Provide the [X, Y] coordinate of the cell's center where the given text is located.  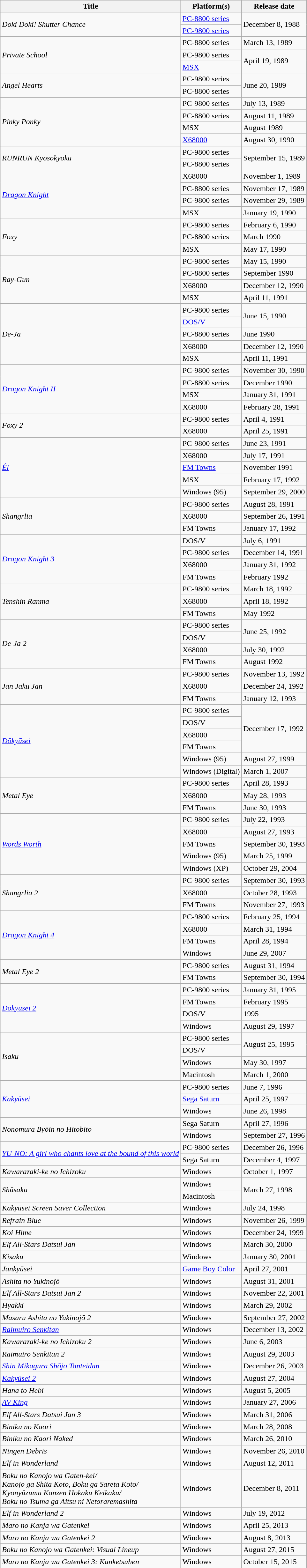
April 27, 1996 [274, 1123]
Dragon Knight 3 [91, 559]
May 28, 1993 [274, 795]
YU-NO: A girl who chants love at the bound of this world [91, 1154]
Dragon Knight [91, 195]
Platform(s) [211, 6]
May 17, 1990 [274, 249]
Dragon Knight 4 [91, 935]
June 29, 2007 [274, 953]
August 25, 1995 [274, 1044]
March 27, 1998 [274, 1190]
January 12, 1993 [274, 698]
November 29, 1989 [274, 201]
December 26, 1996 [274, 1148]
January 30, 2001 [274, 1257]
December 13, 2002 [274, 1330]
March 1, 2007 [274, 771]
AV King [91, 1402]
Shangrlia 2 [91, 892]
August 28, 1991 [274, 504]
Boku no Kanojo wa Gatenkei: Visual Lineup [91, 1550]
August 8, 2013 [274, 1538]
Dōkyūsei [91, 741]
June 20, 1989 [274, 85]
Raimuiro Senkitan [91, 1330]
November 27, 1993 [274, 905]
January 17, 1992 [274, 528]
Ray-Gun [91, 279]
Metal Eye [91, 795]
July 22, 1993 [274, 820]
March 13, 1989 [274, 43]
January 31, 1991 [274, 395]
November 1, 1989 [274, 176]
July 19, 2012 [274, 1513]
September 26, 1991 [274, 516]
Shin Mikagura Shōjo Tanteidan [91, 1366]
Metal Eye 2 [91, 972]
Jan Jaku Jan [91, 686]
November 17, 1989 [274, 189]
March 31, 1994 [274, 929]
November 22, 2001 [274, 1293]
March 31, 2006 [274, 1415]
December 24, 1992 [274, 686]
Game Boy Color [211, 1269]
February 17, 1992 [274, 480]
February 25, 1994 [274, 917]
June 23, 1991 [274, 443]
September 27, 1996 [274, 1135]
April 19, 1989 [274, 61]
Él [91, 468]
June 25, 1992 [274, 632]
RUNRUN Kyosokyoku [91, 158]
August 31, 1994 [274, 965]
August 27, 2015 [274, 1550]
October 28, 1993 [274, 892]
Kakyūsei 2 [91, 1378]
Elf All-Stars Datsui Jan 2 [91, 1293]
August 1989 [274, 128]
December 24, 1999 [274, 1232]
December 17, 1992 [274, 729]
October 15, 2015 [274, 1562]
July 30, 1992 [274, 650]
Masaru Ashita no Yukinojō 2 [91, 1318]
Hana to Hebi [91, 1390]
June 6, 2003 [274, 1342]
November 13, 1992 [274, 674]
July 13, 1989 [274, 103]
February 6, 1990 [274, 225]
August 11, 1989 [274, 115]
April 28, 1993 [274, 783]
June 30, 1993 [274, 808]
Elf in Wonderland 2 [91, 1513]
Maro no Kanja wa Gatenkei 3: Kanketsuhen [91, 1562]
April 4, 1991 [274, 419]
December 14, 1991 [274, 553]
December 1990 [274, 383]
Jankyūsei [91, 1269]
Dragon Knight II [91, 389]
Maro no Kanja wa Gatenkei [91, 1525]
July 17, 1991 [274, 455]
Nonomura Byōin no Hitobito [91, 1129]
August 5, 2005 [274, 1390]
March 26, 2010 [274, 1439]
Release date [274, 6]
March 1, 2000 [274, 1075]
Elf All-Stars Datsui Jan [91, 1245]
Shūsaku [91, 1190]
September 30, 1994 [274, 978]
January 31, 1992 [274, 565]
Angel Hearts [91, 85]
June 7, 1996 [274, 1087]
April 27, 2001 [274, 1269]
August 1992 [274, 662]
July 24, 1998 [274, 1208]
1995 [274, 1014]
Shangrlia [91, 516]
Isaku [91, 1056]
February 28, 1991 [274, 407]
April 25, 2013 [274, 1525]
Dōkyūsei 2 [91, 1008]
September 27, 2002 [274, 1318]
Koi Hime [91, 1232]
Elf in Wonderland [91, 1463]
March 30, 2000 [274, 1245]
De-Ja 2 [91, 644]
December 8, 2011 [274, 1488]
February 1995 [274, 1002]
November 30, 1990 [274, 371]
March 29, 2002 [274, 1305]
January 31, 1995 [274, 990]
Words Worth [91, 844]
October 29, 2004 [274, 868]
De-Ja [91, 334]
Foxy [91, 237]
January 19, 1990 [274, 213]
April 28, 1994 [274, 941]
January 27, 2006 [274, 1402]
Biniku no Kaori [91, 1427]
September 29, 2000 [274, 492]
March 25, 1999 [274, 856]
July 6, 1991 [274, 541]
August 29, 1997 [274, 1026]
Kakyūsei [91, 1099]
August 31, 2001 [274, 1281]
May 30, 1997 [274, 1062]
August 27, 2004 [274, 1378]
Kawarazaki-ke no Ichizoku 2 [91, 1342]
Windows (Digital) [211, 771]
May 1992 [274, 613]
April 18, 1992 [274, 601]
September 1990 [274, 273]
November 26, 2010 [274, 1451]
March 28, 2008 [274, 1427]
Title [91, 6]
November 1991 [274, 468]
June 1990 [274, 334]
August 27, 1999 [274, 759]
Refrain Blue [91, 1220]
June 26, 1998 [274, 1111]
Windows (XP) [211, 868]
November 26, 1999 [274, 1220]
Maro no Kanja wa Gatenkei 2 [91, 1538]
April 25, 1991 [274, 431]
Raimuiro Senkitan 2 [91, 1354]
Tenshin Ranma [91, 601]
March 18, 1992 [274, 589]
May 15, 1990 [274, 261]
Boku no Kanojo wa Gaten-kei/Kanojo ga Shita Koto, Boku ga Sareta Koto/Kyonyūzuma Kanzen Hokaku Keikaku/Boku no Tsuma ga Aitsu ni Netoraremashita [91, 1488]
Elf All-Stars Datsui Jan 3 [91, 1415]
June 15, 1990 [274, 316]
Hyakki [91, 1305]
Doki Doki! Shutter Chance [91, 25]
Ningen Debris [91, 1451]
October 1, 1997 [274, 1172]
August 27, 1993 [274, 832]
Foxy 2 [91, 425]
August 30, 1990 [274, 140]
December 8, 1988 [274, 25]
March 1990 [274, 237]
Private School [91, 55]
September 15, 1989 [274, 158]
August 29, 2003 [274, 1354]
Ashita no Yukinojō [91, 1281]
Kakyūsei Screen Saver Collection [91, 1208]
Kawarazaki-ke no Ichizoku [91, 1172]
February 1992 [274, 577]
April 25, 1997 [274, 1099]
December 4, 1997 [274, 1160]
December 26, 2003 [274, 1366]
Biniku no Kaori Naked [91, 1439]
Kisaku [91, 1257]
August 12, 2011 [274, 1463]
Pinky Ponky [91, 122]
